Identify which cell holds the provided text, then report its (X, Y) central coordinate. 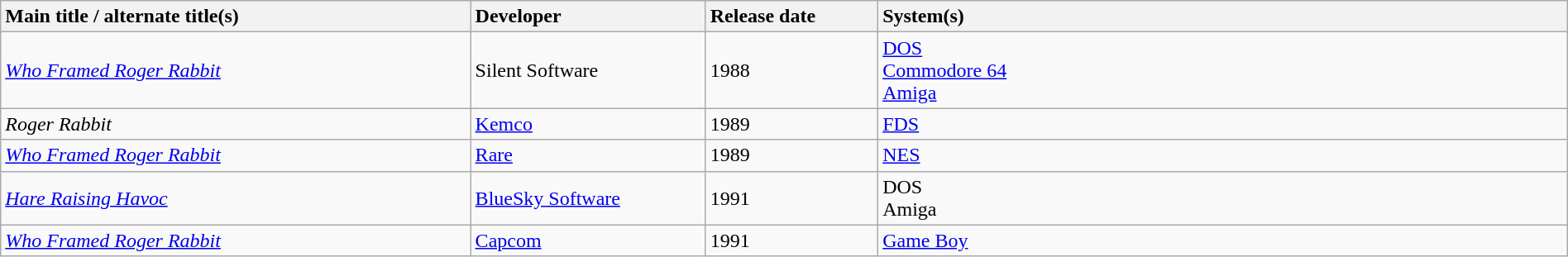
Main title / alternate title(s) (236, 17)
Hare Raising Havoc (236, 198)
DOS Commodore 64 Amiga (1223, 70)
NES (1223, 155)
Silent Software (588, 70)
Kemco (588, 124)
Rare (588, 155)
System(s) (1223, 17)
BlueSky Software (588, 198)
Roger Rabbit (236, 124)
Game Boy (1223, 240)
Capcom (588, 240)
1988 (791, 70)
DOS Amiga (1223, 198)
FDS (1223, 124)
Release date (791, 17)
Developer (588, 17)
